Detect which cell encompasses the target text, then output its [X, Y] center coordinate. 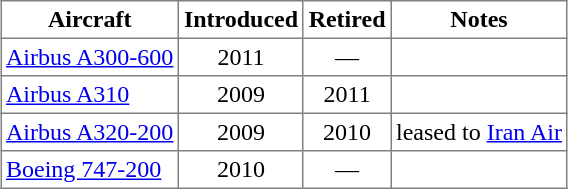
Boeing 747-200 [90, 170]
Introduced [242, 20]
leased to Iran Air [479, 132]
Airbus A300-600 [90, 57]
Airbus A320-200 [90, 132]
Airbus A310 [90, 95]
Retired [346, 20]
Aircraft [90, 20]
Notes [479, 20]
